For the text-containing cell, return its midpoint in [x, y] coordinate format. 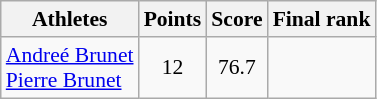
12 [173, 68]
Score [236, 19]
Final rank [322, 19]
Andreé BrunetPierre Brunet [70, 68]
76.7 [236, 68]
Points [173, 19]
Athletes [70, 19]
